Extract the [x, y] coordinate from the center of the cell holding the provided text.  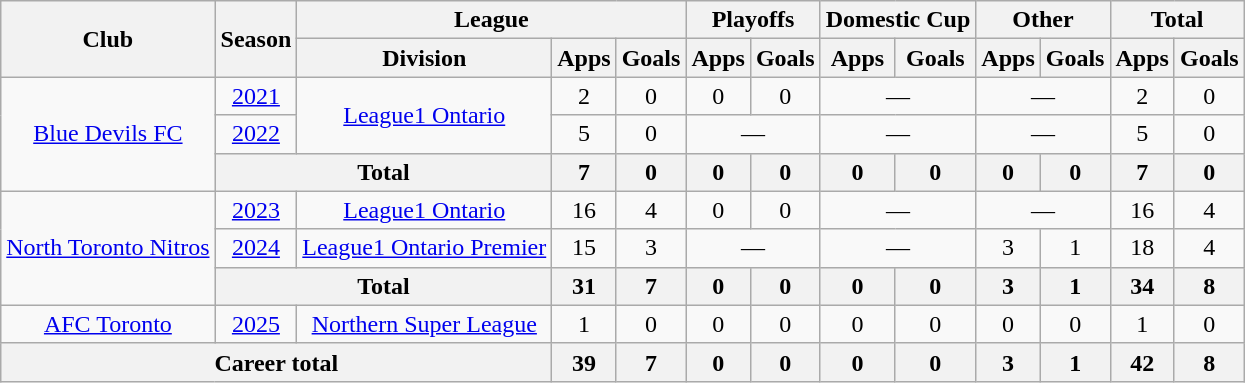
Division [424, 58]
League1 Ontario Premier [424, 248]
18 [1142, 248]
Career total [276, 362]
2021 [256, 96]
2025 [256, 324]
Blue Devils FC [108, 134]
Northern Super League [424, 324]
15 [584, 248]
2024 [256, 248]
Club [108, 39]
Season [256, 39]
2023 [256, 210]
North Toronto Nitros [108, 248]
39 [584, 362]
2022 [256, 134]
Other [1043, 20]
34 [1142, 286]
Playoffs [753, 20]
42 [1142, 362]
31 [584, 286]
Domestic Cup [898, 20]
AFC Toronto [108, 324]
League [492, 20]
